Scan for the cell matching the given text and deliver its (X, Y) coordinate at center. 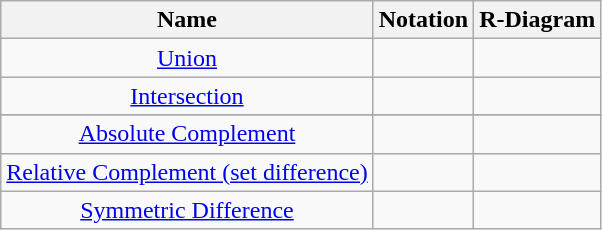
Notation (423, 20)
Name (187, 20)
Relative Complement (set difference) (187, 172)
R-Diagram (538, 20)
Union (187, 58)
Symmetric Difference (187, 210)
Absolute Complement (187, 134)
Intersection (187, 96)
